From the cell containing the given text, extract its center point as [x, y] coordinate. 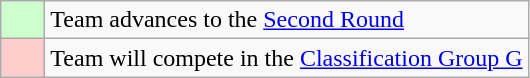
Team advances to the Second Round [286, 20]
Team will compete in the Classification Group G [286, 58]
